Output the (x, y) coordinate of the center of the cell containing the given text.  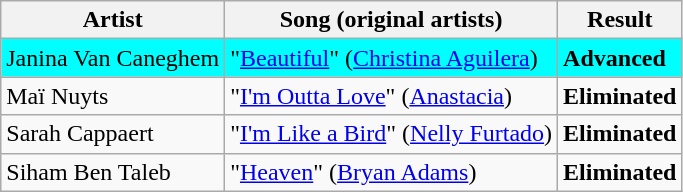
"I'm Outta Love" (Anastacia) (392, 96)
Song (original artists) (392, 20)
Maï Nuyts (113, 96)
Siham Ben Taleb (113, 172)
Artist (113, 20)
Advanced (620, 58)
Result (620, 20)
"Heaven" (Bryan Adams) (392, 172)
"Beautiful" (Christina Aguilera) (392, 58)
Sarah Cappaert (113, 134)
"I'm Like a Bird" (Nelly Furtado) (392, 134)
Janina Van Caneghem (113, 58)
